Output the [X, Y] coordinate of the center of the cell containing the given text.  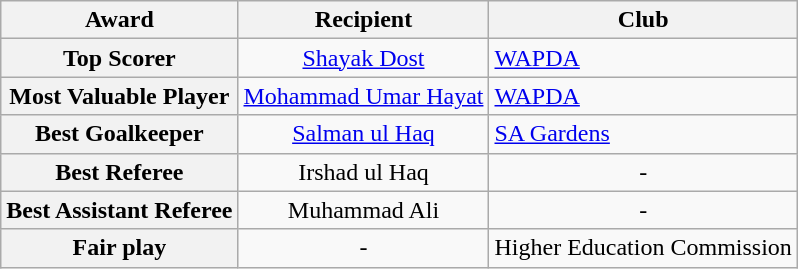
Award [120, 20]
Best Goalkeeper [120, 134]
Muhammad Ali [364, 210]
Best Assistant Referee [120, 210]
Best Referee [120, 172]
Top Scorer [120, 58]
Mohammad Umar Hayat [364, 96]
Irshad ul Haq [364, 172]
Shayak Dost [364, 58]
Salman ul Haq [364, 134]
Recipient [364, 20]
Higher Education Commission [643, 248]
Most Valuable Player [120, 96]
Club [643, 20]
SA Gardens [643, 134]
Fair play [120, 248]
